Find where the given text appears and provide that cell's center as (x, y) coordinate. 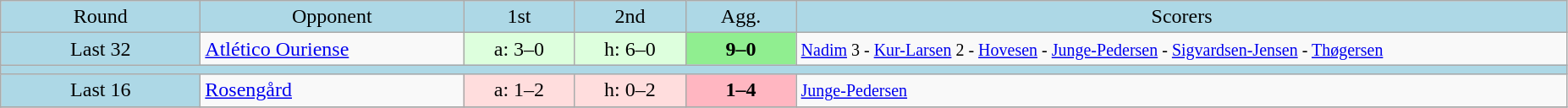
Last 32 (101, 49)
9–0 (741, 49)
1st (520, 17)
Agg. (741, 17)
Opponent (332, 17)
Atlético Ouriense (332, 49)
Round (101, 17)
Rosengård (332, 90)
a: 3–0 (520, 49)
2nd (630, 17)
Junge-Pedersen (1181, 90)
Scorers (1181, 17)
h: 0–2 (630, 90)
a: 1–2 (520, 90)
Nadim 3 - Kur-Larsen 2 - Hovesen - Junge-Pedersen - Sigvardsen-Jensen - Thøgersen (1181, 49)
1–4 (741, 90)
Last 16 (101, 90)
h: 6–0 (630, 49)
